Output the [x, y] coordinate of the center of the cell containing the given text.  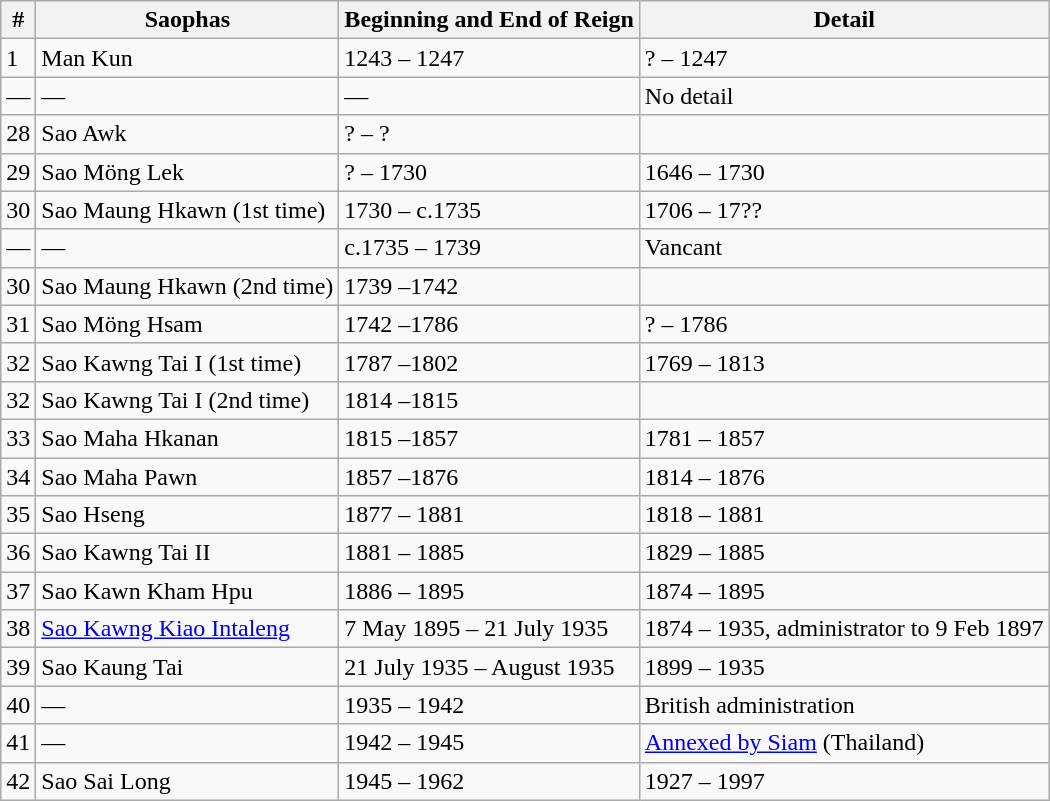
41 [18, 743]
Sao Kawng Kiao Intaleng [188, 629]
1874 – 1895 [844, 591]
1243 – 1247 [489, 58]
? – 1730 [489, 172]
35 [18, 515]
Sao Hseng [188, 515]
1730 – c.1735 [489, 210]
1742 –1786 [489, 324]
1877 – 1881 [489, 515]
1781 – 1857 [844, 438]
Sao Kawn Kham Hpu [188, 591]
Man Kun [188, 58]
1646 – 1730 [844, 172]
1942 – 1945 [489, 743]
Detail [844, 20]
1927 – 1997 [844, 781]
No detail [844, 96]
42 [18, 781]
Sao Möng Lek [188, 172]
1945 – 1962 [489, 781]
1787 –1802 [489, 362]
39 [18, 667]
Sao Maung Hkawn (2nd time) [188, 286]
Beginning and End of Reign [489, 20]
1857 –1876 [489, 477]
1769 – 1813 [844, 362]
Sao Maung Hkawn (1st time) [188, 210]
? – 1247 [844, 58]
Sao Sai Long [188, 781]
21 July 1935 – August 1935 [489, 667]
7 May 1895 – 21 July 1935 [489, 629]
Sao Kawng Tai II [188, 553]
1935 – 1942 [489, 705]
c.1735 – 1739 [489, 248]
29 [18, 172]
36 [18, 553]
Sao Maha Pawn [188, 477]
1814 – 1876 [844, 477]
1874 – 1935, administrator to 9 Feb 1897 [844, 629]
? – 1786 [844, 324]
1899 – 1935 [844, 667]
Sao Awk [188, 134]
Sao Kawng Tai I (2nd time) [188, 400]
31 [18, 324]
1829 – 1885 [844, 553]
34 [18, 477]
# [18, 20]
37 [18, 591]
38 [18, 629]
1881 – 1885 [489, 553]
40 [18, 705]
28 [18, 134]
1739 –1742 [489, 286]
1818 – 1881 [844, 515]
1706 – 17?? [844, 210]
? – ? [489, 134]
Annexed by Siam (Thailand) [844, 743]
1814 –1815 [489, 400]
Sao Möng Hsam [188, 324]
Vancant [844, 248]
Sao Kaung Tai [188, 667]
British administration [844, 705]
1815 –1857 [489, 438]
1 [18, 58]
Sao Maha Hkanan [188, 438]
1886 – 1895 [489, 591]
Sao Kawng Tai I (1st time) [188, 362]
33 [18, 438]
Saophas [188, 20]
